Search for the cell housing the specified text and yield its (X, Y) center coordinate. 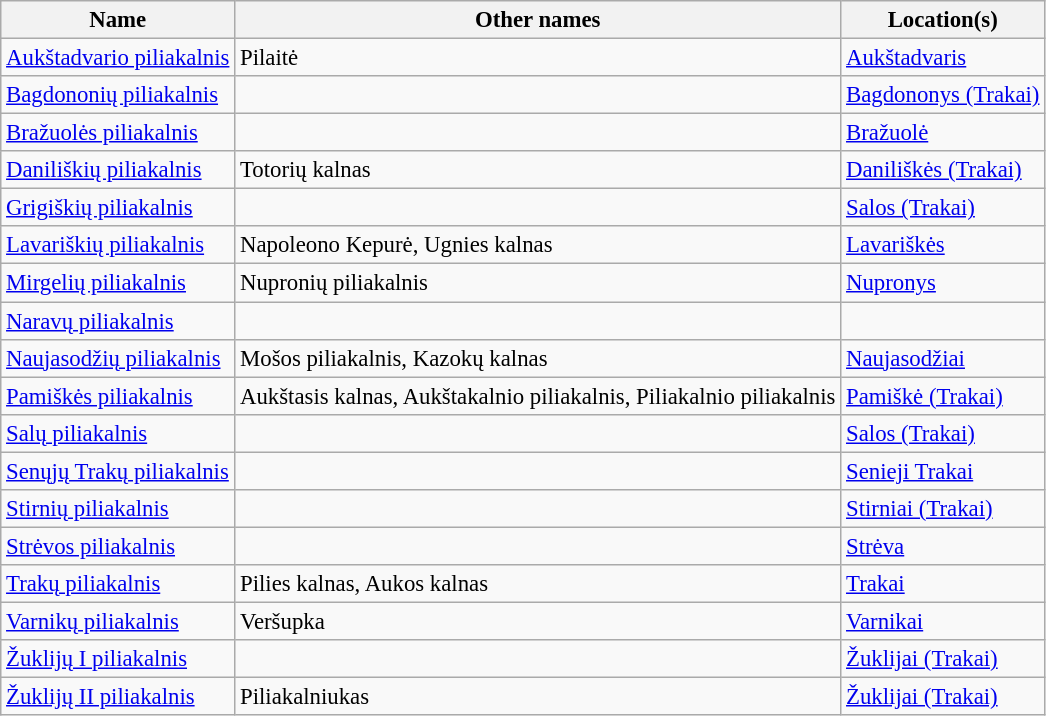
Aukštadvaris (943, 58)
Daniliškių piliakalnis (118, 170)
Napoleono Kepurė, Ugnies kalnas (538, 245)
Lavariškių piliakalnis (118, 245)
Naujasodžių piliakalnis (118, 358)
Trakai (943, 584)
Varnikų piliakalnis (118, 621)
Mirgelių piliakalnis (118, 283)
Strėva (943, 546)
Pamiškės piliakalnis (118, 396)
Žuklijų II piliakalnis (118, 697)
Pamiškė (Trakai) (943, 396)
Pilaitė (538, 58)
Mošos piliakalnis, Kazokų kalnas (538, 358)
Name (118, 20)
Varnikai (943, 621)
Totorių kalnas (538, 170)
Senieji Trakai (943, 471)
Žuklijų I piliakalnis (118, 659)
Veršupka (538, 621)
Nupronių piliakalnis (538, 283)
Strėvos piliakalnis (118, 546)
Pilies kalnas, Aukos kalnas (538, 584)
Naujasodžiai (943, 358)
Lavariškės (943, 245)
Bražuolės piliakalnis (118, 133)
Nupronys (943, 283)
Bražuolė (943, 133)
Aukštadvario piliakalnis (118, 58)
Trakų piliakalnis (118, 584)
Grigiškių piliakalnis (118, 208)
Piliakalniukas (538, 697)
Aukštasis kalnas, Aukštakalnio piliakalnis, Piliakalnio piliakalnis (538, 396)
Salų piliakalnis (118, 433)
Stirniai (Trakai) (943, 509)
Bagdononys (Trakai) (943, 95)
Naravų piliakalnis (118, 321)
Daniliškės (Trakai) (943, 170)
Stirnių piliakalnis (118, 509)
Location(s) (943, 20)
Bagdononių piliakalnis (118, 95)
Other names (538, 20)
Senųjų Trakų piliakalnis (118, 471)
